Search for the cell housing the specified text and yield its [x, y] center coordinate. 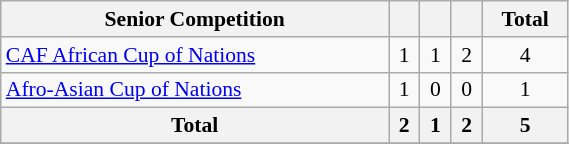
4 [525, 55]
CAF African Cup of Nations [195, 55]
Afro-Asian Cup of Nations [195, 90]
Senior Competition [195, 19]
5 [525, 126]
